Return (X, Y) of the center of cell containing provided text 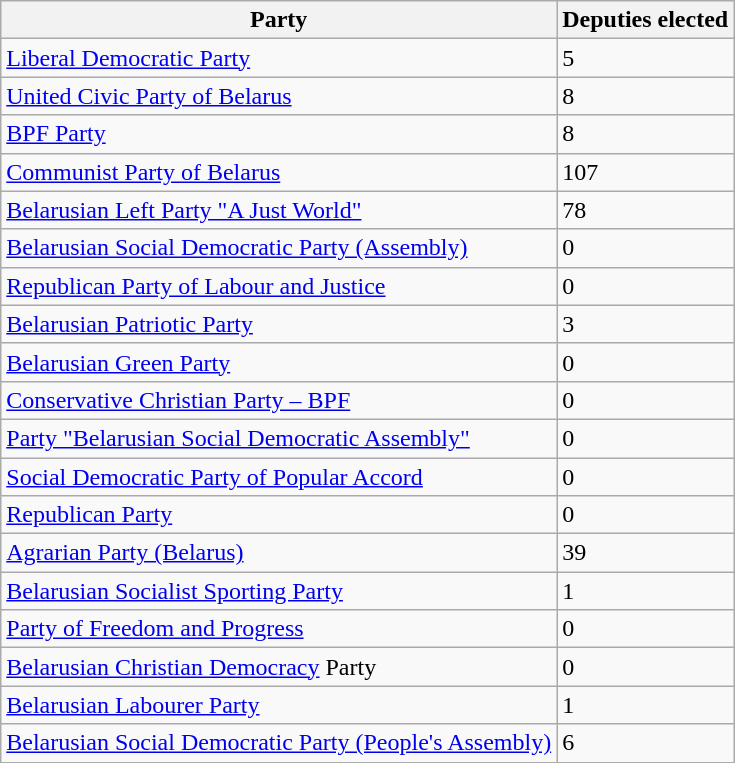
Belarusian Social Democratic Party (Assembly) (279, 248)
3 (646, 324)
BPF Party (279, 134)
Party (279, 20)
Party of Freedom and Progress (279, 629)
Social Democratic Party of Popular Accord (279, 477)
Communist Party of Belarus (279, 172)
5 (646, 58)
Belarusian Christian Democracy Party (279, 667)
Republican Party of Labour and Justice (279, 286)
39 (646, 553)
Deputies elected (646, 20)
Belarusian Left Party "A Just World" (279, 210)
Conservative Christian Party – BPF (279, 400)
Belarusian Socialist Sporting Party (279, 591)
6 (646, 743)
107 (646, 172)
Liberal Democratic Party (279, 58)
Republican Party (279, 515)
Agrarian Party (Belarus) (279, 553)
Party "Belarusian Social Democratic Assembly" (279, 438)
Belarusian Social Democratic Party (People's Assembly) (279, 743)
Belarusian Green Party (279, 362)
Belarusian Patriotic Party (279, 324)
78 (646, 210)
Belarusian Labourer Party (279, 705)
United Civic Party of Belarus (279, 96)
